Output the (x, y) coordinate of the center of the cell containing the given text.  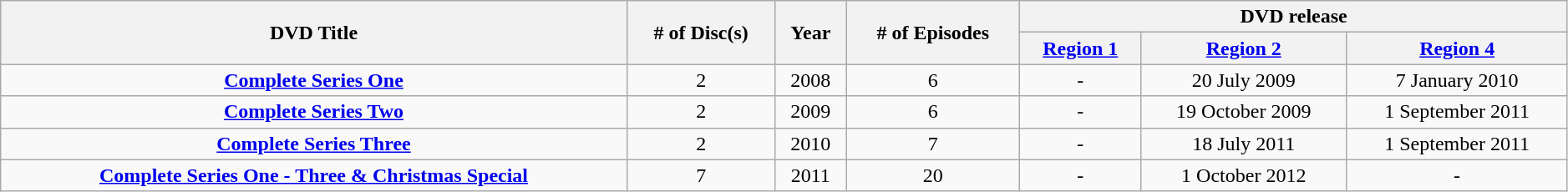
DVD Title (314, 33)
Complete Series One (314, 80)
Year (810, 33)
2009 (810, 112)
2008 (810, 80)
Region 1 (1081, 48)
# of Episodes (933, 33)
18 July 2011 (1243, 144)
20 (933, 175)
1 October 2012 (1243, 175)
# of Disc(s) (701, 33)
DVD release (1293, 17)
Region 4 (1457, 48)
2010 (810, 144)
Complete Series Two (314, 112)
Complete Series One - Three & Christmas Special (314, 175)
Region 2 (1243, 48)
Complete Series Three (314, 144)
7 January 2010 (1457, 80)
19 October 2009 (1243, 112)
20 July 2009 (1243, 80)
2011 (810, 175)
